Find where the given text appears and provide that cell's center as [x, y] coordinate. 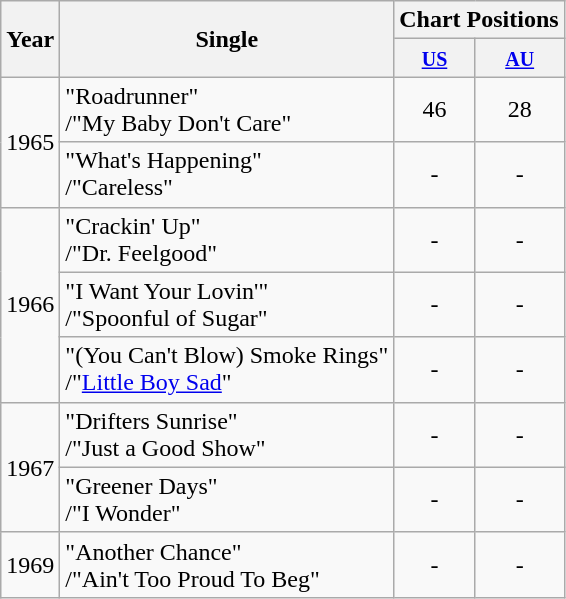
1966 [30, 304]
Single [227, 39]
AU [520, 58]
Year [30, 39]
"Greener Days" /"I Wonder" [227, 500]
1969 [30, 564]
"Drifters Sunrise" /"Just a Good Show" [227, 434]
1965 [30, 142]
"Crackin' Up"/"Dr. Feelgood" [227, 240]
28 [520, 110]
"What's Happening"/"Careless" [227, 174]
1967 [30, 467]
"Roadrunner"/"My Baby Don't Care" [227, 110]
"Another Chance" /"Ain't Too Proud To Beg" [227, 564]
"(You Can't Blow) Smoke Rings" /"Little Boy Sad" [227, 370]
"I Want Your Lovin'"/"Spoonful of Sugar" [227, 304]
Chart Positions [479, 20]
46 [434, 110]
US [434, 58]
